For the text-containing cell, return its midpoint in [X, Y] coordinate format. 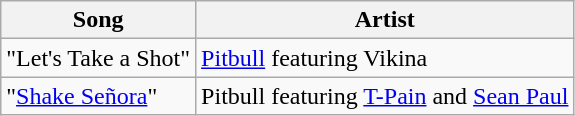
Pitbull featuring T-Pain and Sean Paul [385, 96]
"Shake Señora" [98, 96]
"Let's Take a Shot" [98, 58]
Artist [385, 20]
Song [98, 20]
Pitbull featuring Vikina [385, 58]
